Output the (x, y) coordinate of the center of the cell containing the given text.  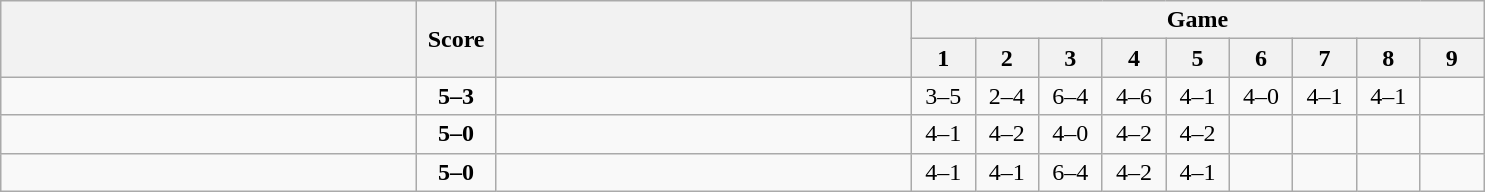
8 (1388, 58)
3 (1071, 58)
4 (1134, 58)
4–6 (1134, 96)
5–3 (456, 96)
Score (456, 39)
6 (1261, 58)
3–5 (943, 96)
9 (1452, 58)
2 (1007, 58)
1 (943, 58)
5 (1198, 58)
7 (1325, 58)
Game (1197, 20)
2–4 (1007, 96)
